Capture the cell that displays the provided text and extract its [x, y] central coordinate. 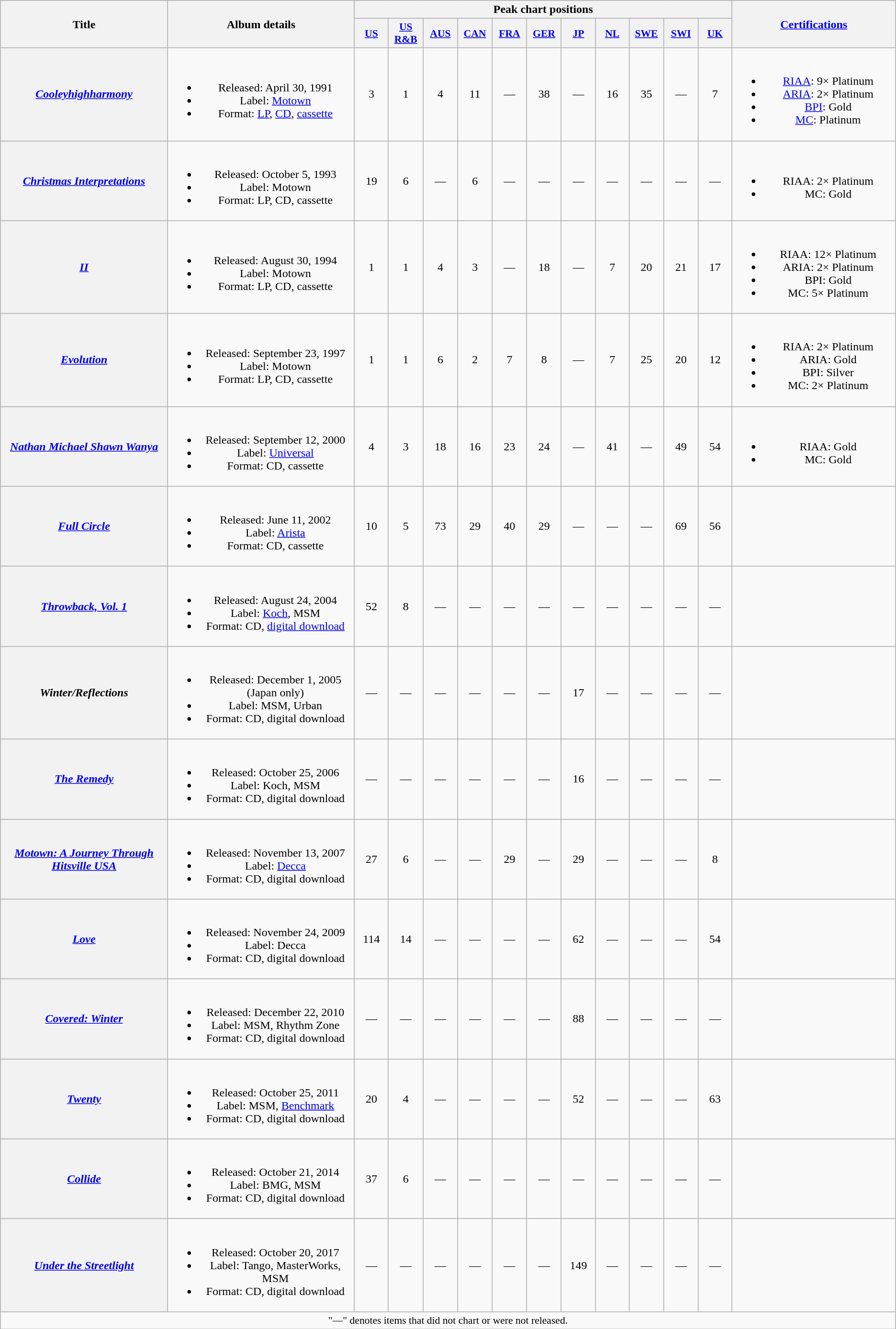
Released: August 30, 1994Label: MotownFormat: LP, CD, cassette [261, 267]
14 [406, 939]
Winter/Reflections [84, 692]
FRA [509, 34]
Covered: Winter [84, 1019]
35 [646, 94]
Released: December 1, 2005 (Japan only)Label: MSM, UrbanFormat: CD, digital download [261, 692]
Christmas Interpretations [84, 181]
Collide [84, 1179]
Released: September 12, 2000Label: UniversalFormat: CD, cassette [261, 446]
10 [371, 526]
Released: November 24, 2009Label: DeccaFormat: CD, digital download [261, 939]
63 [715, 1099]
73 [440, 526]
NL [612, 34]
2 [475, 360]
149 [578, 1265]
Motown: A Journey Through Hitsville USA [84, 860]
RIAA: 2× PlatinumARIA: GoldBPI: SilverMC: 2× Platinum [814, 360]
Love [84, 939]
Peak chart positions [543, 10]
69 [681, 526]
Full Circle [84, 526]
UK [715, 34]
23 [509, 446]
40 [509, 526]
Twenty [84, 1099]
5 [406, 526]
Evolution [84, 360]
Title [84, 24]
37 [371, 1179]
US [371, 34]
Released: October 21, 2014Label: BMG, MSMFormat: CD, digital download [261, 1179]
41 [612, 446]
RIAA: GoldMC: Gold [814, 446]
Throwback, Vol. 1 [84, 606]
"—" denotes items that did not chart or were not released. [448, 1320]
24 [544, 446]
27 [371, 860]
Released: April 30, 1991Label: MotownFormat: LP, CD, cassette [261, 94]
88 [578, 1019]
49 [681, 446]
US R&B [406, 34]
114 [371, 939]
11 [475, 94]
19 [371, 181]
Nathan Michael Shawn Wanya [84, 446]
Released: October 25, 2006Label: Koch, MSMFormat: CD, digital download [261, 779]
Released: November 13, 2007Label: DeccaFormat: CD, digital download [261, 860]
Album details [261, 24]
GER [544, 34]
38 [544, 94]
SWE [646, 34]
RIAA: 9× PlatinumARIA: 2× PlatinumBPI: GoldMC: Platinum [814, 94]
II [84, 267]
RIAA: 2× PlatinumMC: Gold [814, 181]
62 [578, 939]
56 [715, 526]
The Remedy [84, 779]
Released: October 25, 2011Label: MSM, BenchmarkFormat: CD, digital download [261, 1099]
SWI [681, 34]
Released: October 5, 1993Label: MotownFormat: LP, CD, cassette [261, 181]
Under the Streetlight [84, 1265]
21 [681, 267]
Released: September 23, 1997Label: MotownFormat: LP, CD, cassette [261, 360]
JP [578, 34]
Released: August 24, 2004Label: Koch, MSMFormat: CD, digital download [261, 606]
AUS [440, 34]
Released: October 20, 2017Label: Tango, MasterWorks, MSMFormat: CD, digital download [261, 1265]
Released: June 11, 2002Label: AristaFormat: CD, cassette [261, 526]
CAN [475, 34]
25 [646, 360]
Released: December 22, 2010Label: MSM, Rhythm ZoneFormat: CD, digital download [261, 1019]
RIAA: 12× PlatinumARIA: 2× PlatinumBPI: GoldMC: 5× Platinum [814, 267]
Certifications [814, 24]
12 [715, 360]
Cooleyhighharmony [84, 94]
